Pinpoint the cell where the given text exists, returning its (x, y) midpoint coordinate. 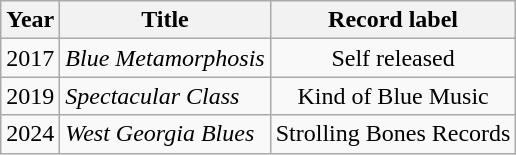
Record label (393, 20)
Kind of Blue Music (393, 96)
Blue Metamorphosis (165, 58)
Spectacular Class (165, 96)
2024 (30, 134)
Self released (393, 58)
2019 (30, 96)
Title (165, 20)
Year (30, 20)
2017 (30, 58)
Strolling Bones Records (393, 134)
West Georgia Blues (165, 134)
